From the cell containing the given text, extract its center point as [X, Y] coordinate. 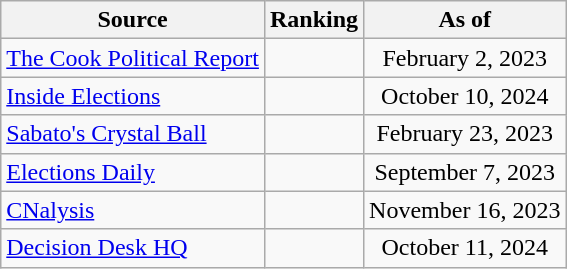
October 11, 2024 [465, 248]
November 16, 2023 [465, 210]
As of [465, 20]
October 10, 2024 [465, 96]
September 7, 2023 [465, 172]
Ranking [314, 20]
The Cook Political Report [133, 58]
February 23, 2023 [465, 134]
February 2, 2023 [465, 58]
CNalysis [133, 210]
Sabato's Crystal Ball [133, 134]
Elections Daily [133, 172]
Decision Desk HQ [133, 248]
Inside Elections [133, 96]
Source [133, 20]
